Output the [x, y] coordinate of the center of the cell containing the given text.  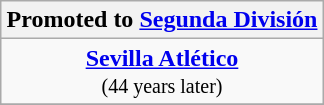
Promoted to Segunda División [162, 20]
Sevilla Atlético(44 years later) [162, 72]
